Return (x, y) of the center of cell containing provided text 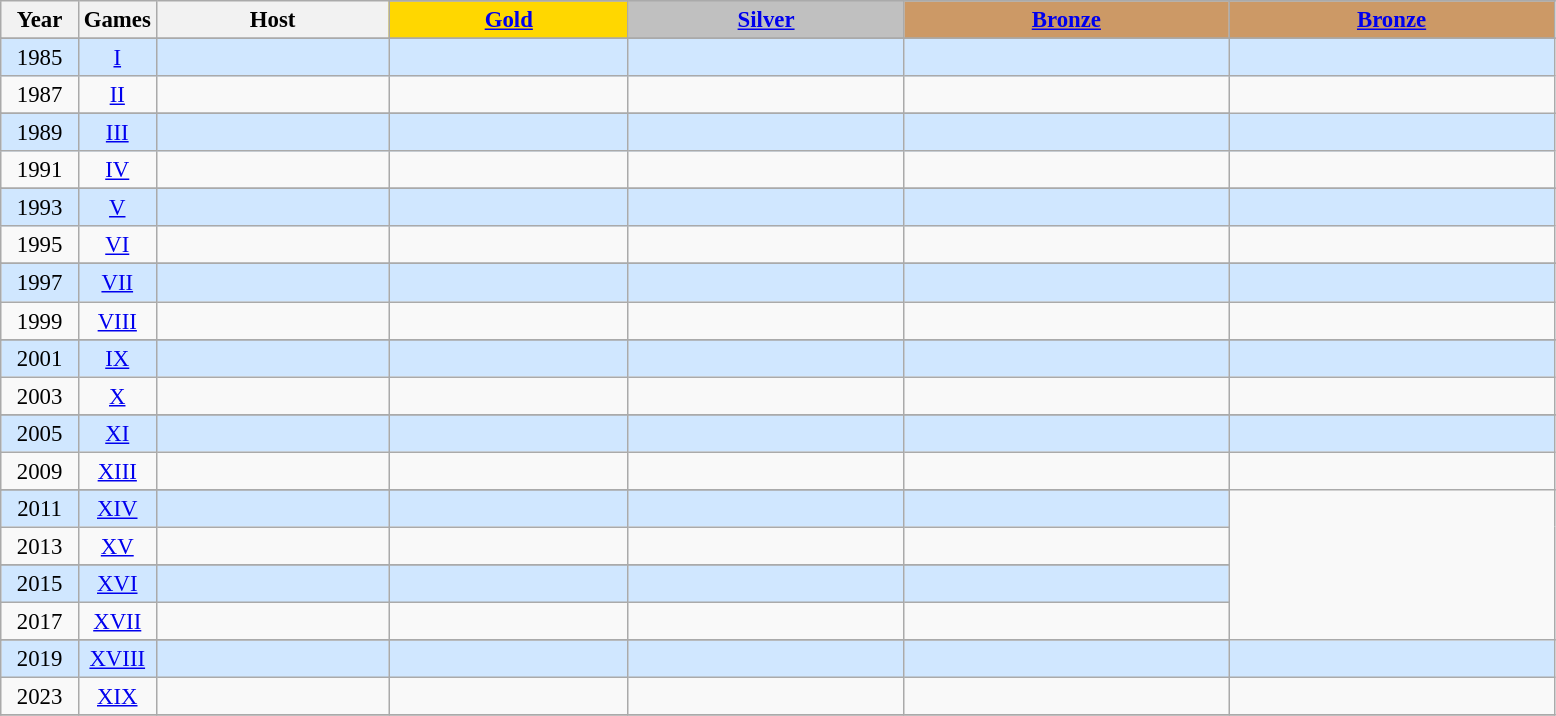
2005 (40, 433)
1993 (40, 208)
I (117, 58)
IV (117, 170)
VII (117, 283)
2013 (40, 546)
1997 (40, 283)
1995 (40, 245)
Games (117, 20)
II (117, 95)
Gold (508, 20)
Host (272, 20)
2019 (40, 659)
XVI (117, 584)
1991 (40, 170)
1989 (40, 133)
2001 (40, 358)
2009 (40, 471)
2023 (40, 697)
Year (40, 20)
2017 (40, 621)
III (117, 133)
IX (117, 358)
2003 (40, 396)
1987 (40, 95)
1985 (40, 58)
XI (117, 433)
VI (117, 245)
2011 (40, 509)
XVIII (117, 659)
XVII (117, 621)
XV (117, 546)
XIV (117, 509)
X (117, 396)
2015 (40, 584)
XIII (117, 471)
V (117, 208)
XIX (117, 697)
1999 (40, 321)
VIII (117, 321)
Silver (766, 20)
